Capture the cell that displays the provided text and extract its (X, Y) central coordinate. 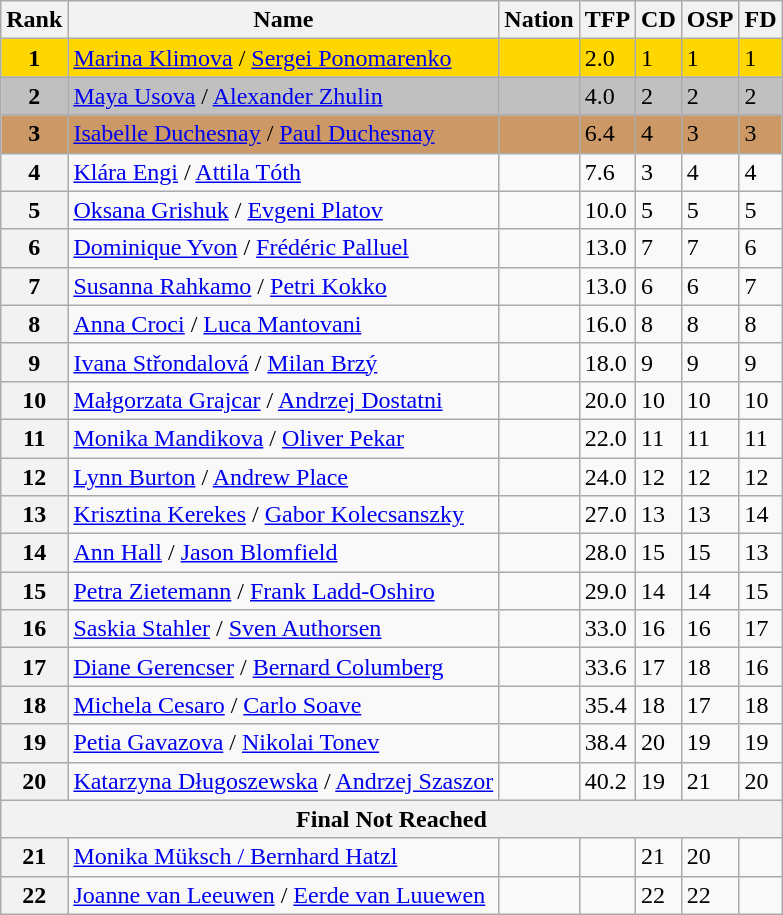
Isabelle Duchesnay / Paul Duchesnay (284, 134)
Krisztina Kerekes / Gabor Kolecsanszky (284, 515)
Małgorzata Grajcar / Andrzej Dostatni (284, 400)
OSP (710, 20)
2.0 (607, 58)
Rank (34, 20)
Final Not Reached (392, 819)
Anna Croci / Luca Mantovani (284, 324)
Diane Gerencser / Bernard Columberg (284, 667)
TFP (607, 20)
35.4 (607, 705)
Ann Hall / Jason Blomfield (284, 553)
27.0 (607, 515)
38.4 (607, 743)
28.0 (607, 553)
6.4 (607, 134)
Klára Engi / Attila Tóth (284, 172)
Monika Mandikova / Oliver Pekar (284, 438)
Dominique Yvon / Frédéric Palluel (284, 248)
16.0 (607, 324)
FD (760, 20)
Monika Müksch / Bernhard Hatzl (284, 857)
Name (284, 20)
Michela Cesaro / Carlo Soave (284, 705)
18.0 (607, 362)
Petia Gavazova / Nikolai Tonev (284, 743)
10.0 (607, 210)
Katarzyna Długoszewska / Andrzej Szaszor (284, 781)
29.0 (607, 591)
Susanna Rahkamo / Petri Kokko (284, 286)
Saskia Stahler / Sven Authorsen (284, 629)
Maya Usova / Alexander Zhulin (284, 96)
Joanne van Leeuwen / Eerde van Luuewen (284, 895)
22.0 (607, 438)
33.6 (607, 667)
Nation (539, 20)
24.0 (607, 477)
33.0 (607, 629)
4.0 (607, 96)
Oksana Grishuk / Evgeni Platov (284, 210)
Petra Zietemann / Frank Ladd-Oshiro (284, 591)
40.2 (607, 781)
7.6 (607, 172)
20.0 (607, 400)
Marina Klimova / Sergei Ponomarenko (284, 58)
Ivana Střondalová / Milan Brzý (284, 362)
CD (659, 20)
Lynn Burton / Andrew Place (284, 477)
